Extract the [x, y] coordinate from the center of the cell holding the provided text.  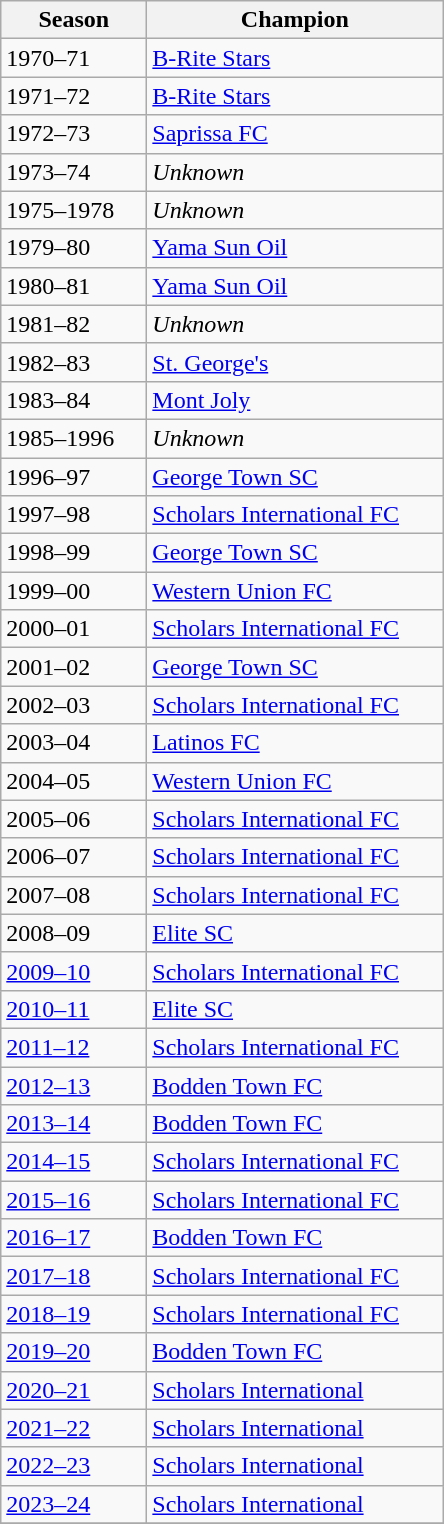
2016–17 [74, 1238]
Champion [295, 20]
1973–74 [74, 172]
1997–98 [74, 515]
2008–09 [74, 933]
2021–22 [74, 1428]
1970–71 [74, 58]
2022–23 [74, 1466]
1998–99 [74, 553]
Mont Joly [295, 400]
2018–19 [74, 1314]
St. George's [295, 362]
1996–97 [74, 477]
1979–80 [74, 248]
1971–72 [74, 96]
2019–20 [74, 1352]
1975–1978 [74, 210]
2005–06 [74, 819]
2001–02 [74, 667]
1983–84 [74, 400]
2017–18 [74, 1276]
2023–24 [74, 1504]
2014–15 [74, 1162]
1985–1996 [74, 438]
2013–14 [74, 1124]
2006–07 [74, 857]
1999–00 [74, 591]
2012–13 [74, 1085]
Saprissa FC [295, 134]
2009–10 [74, 971]
2004–05 [74, 781]
1981–82 [74, 324]
2000–01 [74, 629]
1972–73 [74, 134]
Season [74, 20]
2007–08 [74, 895]
Latinos FC [295, 743]
2015–16 [74, 1200]
2002–03 [74, 705]
2020–21 [74, 1390]
1982–83 [74, 362]
1980–81 [74, 286]
2003–04 [74, 743]
2011–12 [74, 1047]
2010–11 [74, 1009]
